Locate the cell with the specified text and output its [x, y] center coordinate. 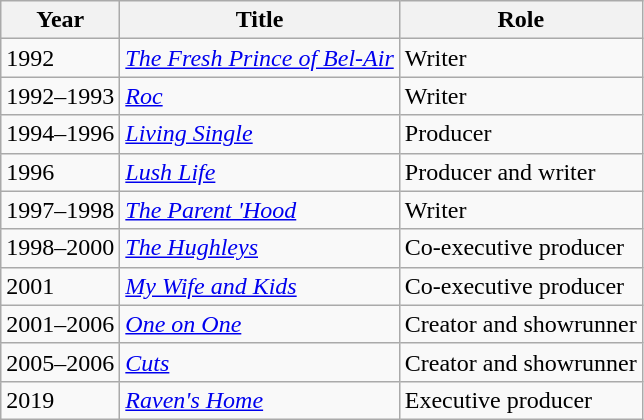
1994–1996 [60, 134]
The Fresh Prince of Bel-Air [260, 58]
1992–1993 [60, 96]
2019 [60, 400]
Title [260, 20]
Roc [260, 96]
1997–1998 [60, 210]
Producer and writer [520, 172]
1992 [60, 58]
Lush Life [260, 172]
Cuts [260, 362]
2001–2006 [60, 324]
Year [60, 20]
The Parent 'Hood [260, 210]
1998–2000 [60, 248]
The Hughleys [260, 248]
1996 [60, 172]
2005–2006 [60, 362]
Role [520, 20]
Executive producer [520, 400]
2001 [60, 286]
Raven's Home [260, 400]
Living Single [260, 134]
One on One [260, 324]
Producer [520, 134]
My Wife and Kids [260, 286]
